Detect which cell encompasses the target text, then output its (x, y) center coordinate. 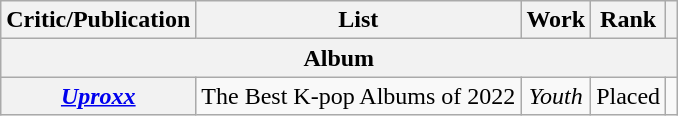
Uproxx (98, 96)
Rank (628, 20)
Placed (628, 96)
Critic/Publication (98, 20)
The Best K-pop Albums of 2022 (358, 96)
Work (556, 20)
Youth (556, 96)
Album (339, 58)
List (358, 20)
